Search for the cell housing the specified text and yield its (X, Y) center coordinate. 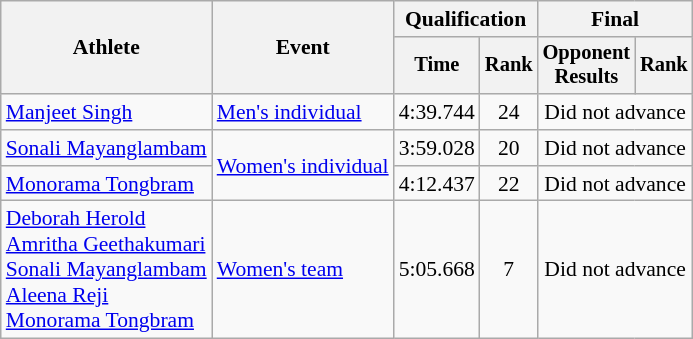
Men's individual (303, 112)
3:59.028 (437, 148)
20 (509, 148)
Sonali Mayanglambam (106, 148)
22 (509, 184)
Women's team (303, 270)
OpponentResults (586, 66)
Final (616, 19)
Monorama Tongbram (106, 184)
Deborah HeroldAmritha GeethakumariSonali MayanglambamAleena RejiMonorama Tongbram (106, 270)
Event (303, 48)
Athlete (106, 48)
7 (509, 270)
Women's individual (303, 166)
24 (509, 112)
Qualification (466, 19)
4:12.437 (437, 184)
Manjeet Singh (106, 112)
5:05.668 (437, 270)
4:39.744 (437, 112)
Time (437, 66)
